Determine the (X, Y) coordinate at the center of the cell enclosing the given text.  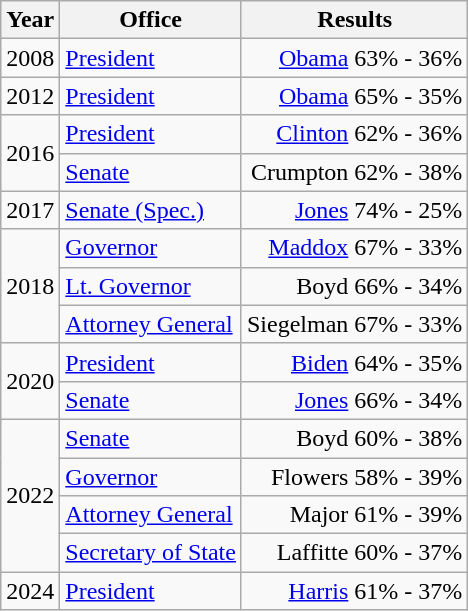
Laffitte 60% - 37% (354, 553)
Boyd 60% - 38% (354, 438)
Flowers 58% - 39% (354, 477)
Clinton 62% - 36% (354, 134)
Obama 65% - 35% (354, 96)
Crumpton 62% - 38% (354, 172)
2017 (30, 210)
2024 (30, 591)
2020 (30, 381)
Lt. Governor (151, 286)
2016 (30, 153)
Secretary of State (151, 553)
Biden 64% - 35% (354, 362)
Harris 61% - 37% (354, 591)
Jones 74% - 25% (354, 210)
Siegelman 67% - 33% (354, 324)
Obama 63% - 36% (354, 58)
Jones 66% - 34% (354, 400)
Results (354, 20)
Boyd 66% - 34% (354, 286)
Senate (Spec.) (151, 210)
2022 (30, 495)
Year (30, 20)
2012 (30, 96)
Office (151, 20)
Major 61% - 39% (354, 515)
2008 (30, 58)
2018 (30, 286)
Maddox 67% - 33% (354, 248)
